Find where the given text appears and provide that cell's center as [x, y] coordinate. 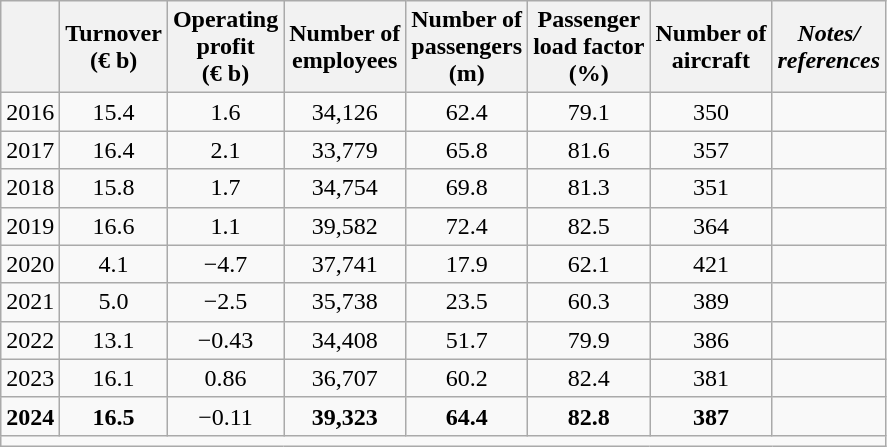
2023 [30, 378]
Passengerload factor(%) [589, 47]
39,582 [345, 226]
1.1 [225, 226]
2020 [30, 264]
81.6 [589, 150]
36,707 [345, 378]
62.4 [467, 112]
1.6 [225, 112]
16.5 [114, 416]
2022 [30, 340]
0.86 [225, 378]
387 [711, 416]
82.8 [589, 416]
64.4 [467, 416]
15.8 [114, 188]
364 [711, 226]
23.5 [467, 302]
2.1 [225, 150]
37,741 [345, 264]
−4.7 [225, 264]
17.9 [467, 264]
357 [711, 150]
4.1 [114, 264]
2024 [30, 416]
62.1 [589, 264]
1.7 [225, 188]
34,408 [345, 340]
−0.43 [225, 340]
35,738 [345, 302]
350 [711, 112]
51.7 [467, 340]
15.4 [114, 112]
60.3 [589, 302]
69.8 [467, 188]
72.4 [467, 226]
Number ofaircraft [711, 47]
82.4 [589, 378]
351 [711, 188]
421 [711, 264]
Operatingprofit(€ b) [225, 47]
34,754 [345, 188]
5.0 [114, 302]
79.9 [589, 340]
33,779 [345, 150]
Number ofpassengers(m) [467, 47]
65.8 [467, 150]
79.1 [589, 112]
389 [711, 302]
381 [711, 378]
Notes/references [829, 47]
16.1 [114, 378]
39,323 [345, 416]
2017 [30, 150]
82.5 [589, 226]
Turnover(€ b) [114, 47]
16.6 [114, 226]
Number ofemployees [345, 47]
386 [711, 340]
13.1 [114, 340]
−0.11 [225, 416]
60.2 [467, 378]
2018 [30, 188]
34,126 [345, 112]
2021 [30, 302]
−2.5 [225, 302]
2019 [30, 226]
81.3 [589, 188]
16.4 [114, 150]
2016 [30, 112]
